Find where the given text appears and provide that cell's center as (x, y) coordinate. 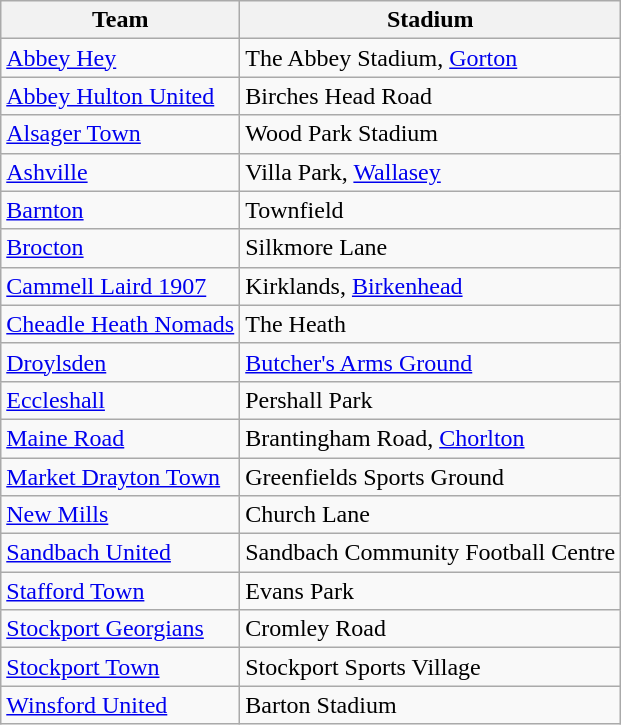
Greenfields Sports Ground (430, 477)
Pershall Park (430, 400)
Alsager Town (120, 134)
New Mills (120, 515)
The Heath (430, 324)
Sandbach United (120, 553)
Ashville (120, 172)
Stafford Town (120, 591)
Barton Stadium (430, 705)
Wood Park Stadium (430, 134)
Kirklands, Birkenhead (430, 286)
Silkmore Lane (430, 248)
Stadium (430, 20)
The Abbey Stadium, Gorton (430, 58)
Brocton (120, 248)
Market Drayton Town (120, 477)
Team (120, 20)
Church Lane (430, 515)
Stockport Town (120, 667)
Townfield (430, 210)
Abbey Hulton United (120, 96)
Villa Park, Wallasey (430, 172)
Butcher's Arms Ground (430, 362)
Stockport Sports Village (430, 667)
Stockport Georgians (120, 629)
Barnton (120, 210)
Maine Road (120, 438)
Abbey Hey (120, 58)
Evans Park (430, 591)
Brantingham Road, Chorlton (430, 438)
Cromley Road (430, 629)
Sandbach Community Football Centre (430, 553)
Cheadle Heath Nomads (120, 324)
Droylsden (120, 362)
Cammell Laird 1907 (120, 286)
Eccleshall (120, 400)
Winsford United (120, 705)
Birches Head Road (430, 96)
